Capture the cell that displays the provided text and extract its (x, y) central coordinate. 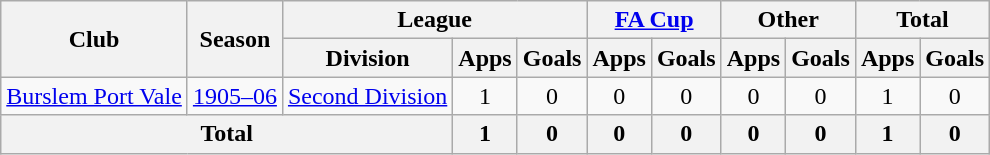
League (434, 20)
FA Cup (654, 20)
Burslem Port Vale (94, 96)
Club (94, 39)
1905–06 (234, 96)
Other (788, 20)
Second Division (367, 96)
Season (234, 39)
Division (367, 58)
